For the text-containing cell, return its midpoint in [X, Y] coordinate format. 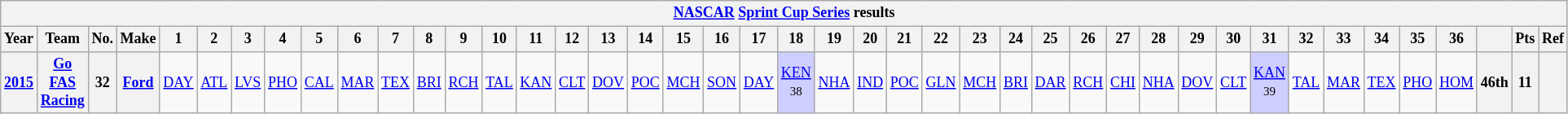
LVS [248, 82]
14 [645, 39]
3 [248, 39]
No. [103, 39]
23 [980, 39]
CAL [319, 82]
Ref [1553, 39]
Pts [1525, 39]
KEN38 [796, 82]
KAN [536, 82]
35 [1417, 39]
DAR [1051, 82]
17 [758, 39]
36 [1456, 39]
KAN39 [1270, 82]
16 [722, 39]
4 [283, 39]
30 [1233, 39]
Go FAS Racing [62, 82]
12 [572, 39]
24 [1017, 39]
6 [358, 39]
IND [870, 82]
2015 [20, 82]
1 [178, 39]
33 [1344, 39]
5 [319, 39]
Make [138, 39]
GLN [941, 82]
22 [941, 39]
SON [722, 82]
27 [1123, 39]
Team [62, 39]
31 [1270, 39]
13 [608, 39]
20 [870, 39]
18 [796, 39]
21 [905, 39]
26 [1088, 39]
15 [683, 39]
19 [834, 39]
NASCAR Sprint Cup Series results [784, 13]
9 [463, 39]
8 [428, 39]
HOM [1456, 82]
ATL [214, 82]
46th [1494, 82]
Ford [138, 82]
2 [214, 39]
7 [396, 39]
CHI [1123, 82]
34 [1381, 39]
28 [1158, 39]
25 [1051, 39]
29 [1197, 39]
10 [499, 39]
Year [20, 39]
